From the cell containing the given text, extract its center point as (x, y) coordinate. 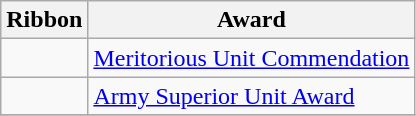
Award (252, 20)
Meritorious Unit Commendation (252, 58)
Army Superior Unit Award (252, 96)
Ribbon (44, 20)
